From the cell containing the given text, extract its center point as (x, y) coordinate. 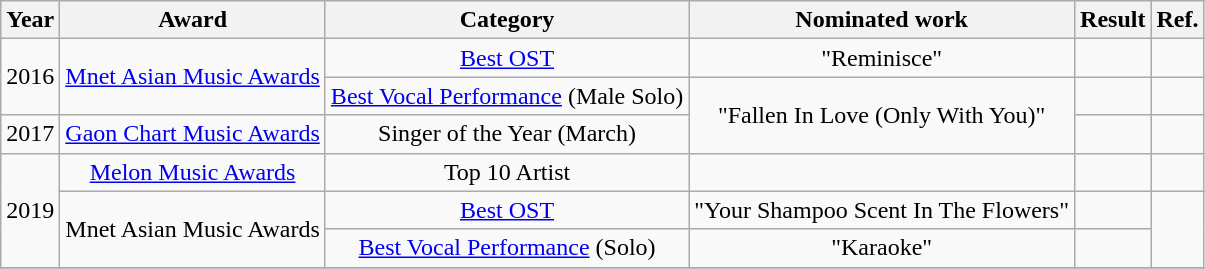
Best Vocal Performance (Male Solo) (506, 96)
Award (193, 20)
Ref. (1178, 20)
Singer of the Year (March) (506, 134)
Year (30, 20)
"Your Shampoo Scent In The Flowers" (882, 210)
Melon Music Awards (193, 172)
Nominated work (882, 20)
Best Vocal Performance (Solo) (506, 248)
Top 10 Artist (506, 172)
"Karaoke" (882, 248)
"Fallen In Love (Only With You)" (882, 115)
Gaon Chart Music Awards (193, 134)
2019 (30, 210)
Category (506, 20)
2017 (30, 134)
2016 (30, 77)
"Reminisce" (882, 58)
Result (1113, 20)
